Pinpoint the cell where the given text exists, returning its [x, y] midpoint coordinate. 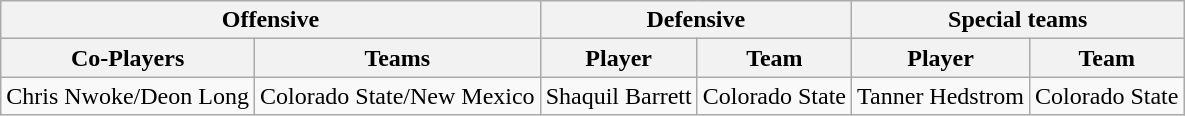
Offensive [270, 20]
Shaquil Barrett [618, 96]
Co-Players [128, 58]
Chris Nwoke/Deon Long [128, 96]
Defensive [696, 20]
Tanner Hedstrom [941, 96]
Teams [397, 58]
Colorado State/New Mexico [397, 96]
Special teams [1018, 20]
